Capture the cell that displays the provided text and extract its [x, y] central coordinate. 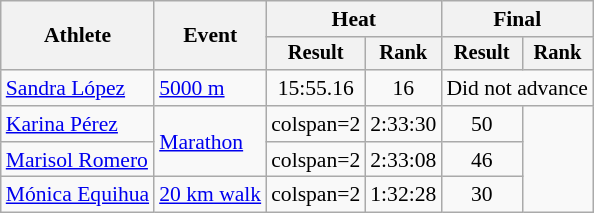
46 [482, 160]
30 [482, 195]
Karina Pérez [78, 124]
1:32:28 [403, 195]
16 [403, 88]
Marathon [210, 142]
Athlete [78, 36]
20 km walk [210, 195]
Final [517, 19]
Did not advance [517, 88]
Heat [354, 19]
Event [210, 36]
Sandra López [78, 88]
15:55.16 [316, 88]
2:33:08 [403, 160]
Mónica Equihua [78, 195]
Marisol Romero [78, 160]
2:33:30 [403, 124]
50 [482, 124]
5000 m [210, 88]
